Identify which cell holds the provided text, then report its [X, Y] central coordinate. 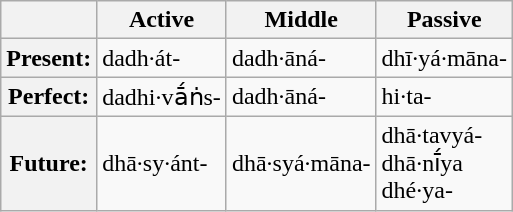
Perfect: [49, 97]
dhā·sy·ánt- [162, 163]
Present: [49, 58]
dhā·syá·māna- [301, 163]
Active [162, 20]
dhā·tavyá- dhā·nī́ya dhé·ya- [444, 163]
dhī·yá·māna- [444, 58]
Middle [301, 20]
hi·ta- [444, 97]
dadhi·vā́ṅs- [162, 97]
Passive [444, 20]
Future: [49, 163]
dadh·át- [162, 58]
